Identify which cell holds the provided text, then report its [x, y] central coordinate. 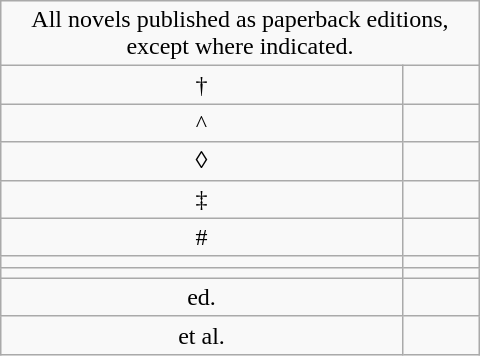
ed. [202, 297]
All novels published as paperback editions, except where indicated. [240, 34]
‡ [202, 199]
† [202, 85]
◊ [202, 161]
# [202, 237]
^ [202, 123]
et al. [202, 335]
